Capture the cell that displays the provided text and extract its (X, Y) central coordinate. 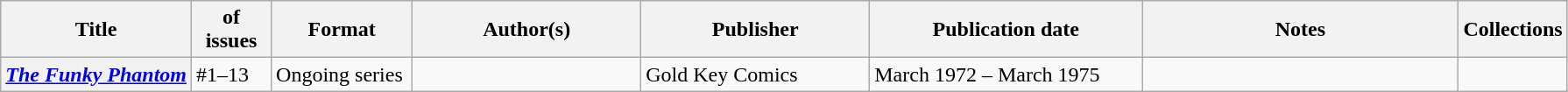
Notes (1300, 30)
of issues (231, 30)
Collections (1513, 30)
Publisher (755, 30)
Format (342, 30)
Title (96, 30)
Author(s) (527, 30)
#1–13 (231, 74)
Publication date (1006, 30)
The Funky Phantom (96, 74)
Gold Key Comics (755, 74)
Ongoing series (342, 74)
March 1972 – March 1975 (1006, 74)
